Return (x, y) of the center of cell containing provided text 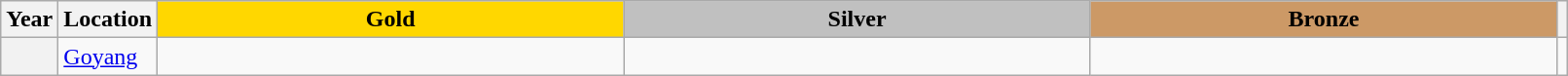
Gold (391, 19)
Bronze (1324, 19)
Goyang (108, 57)
Year (29, 19)
Location (108, 19)
Silver (857, 19)
